Scan for the cell matching the given text and deliver its (x, y) coordinate at center. 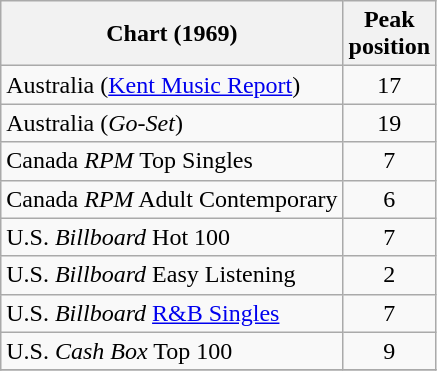
U.S. Billboard Easy Listening (172, 275)
Canada RPM Top Singles (172, 161)
U.S. Billboard Hot 100 (172, 237)
Chart (1969) (172, 34)
Canada RPM Adult Contemporary (172, 199)
6 (389, 199)
U.S. Cash Box Top 100 (172, 351)
U.S. Billboard R&B Singles (172, 313)
17 (389, 85)
Peakposition (389, 34)
2 (389, 275)
19 (389, 123)
Australia (Kent Music Report) (172, 85)
9 (389, 351)
Australia (Go-Set) (172, 123)
